Identify which cell holds the provided text, then report its (X, Y) central coordinate. 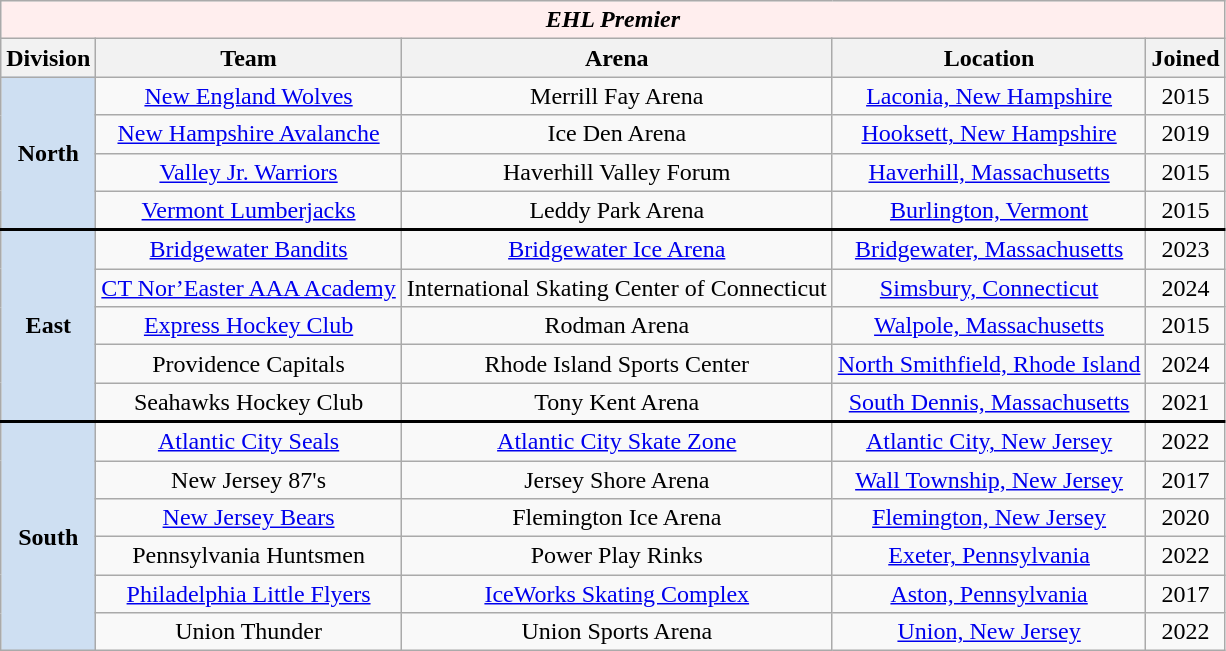
Walpole, Massachusetts (989, 326)
Pennsylvania Huntsmen (248, 556)
2023 (1186, 250)
Bridgewater Ice Arena (616, 250)
2020 (1186, 518)
New Hampshire Avalanche (248, 134)
Division (48, 58)
Rodman Arena (616, 326)
Team (248, 58)
Joined (1186, 58)
Seahawks Hockey Club (248, 402)
Haverhill Valley Forum (616, 172)
New Jersey 87's (248, 479)
International Skating Center of Connecticut (616, 288)
Jersey Shore Arena (616, 479)
Express Hockey Club (248, 326)
Exeter, Pennsylvania (989, 556)
Leddy Park Arena (616, 210)
Power Play Rinks (616, 556)
North (48, 154)
Arena (616, 58)
Flemington, New Jersey (989, 518)
2019 (1186, 134)
Bridgewater Bandits (248, 250)
Tony Kent Arena (616, 402)
Location (989, 58)
New England Wolves (248, 96)
Vermont Lumberjacks (248, 210)
Ice Den Arena (616, 134)
Flemington Ice Arena (616, 518)
South Dennis, Massachusetts (989, 402)
Hooksett, New Hampshire (989, 134)
Valley Jr. Warriors (248, 172)
IceWorks Skating Complex (616, 594)
Union Thunder (248, 632)
Union Sports Arena (616, 632)
EHL Premier (613, 20)
Simsbury, Connecticut (989, 288)
New Jersey Bears (248, 518)
Union, New Jersey (989, 632)
Merrill Fay Arena (616, 96)
East (48, 326)
2021 (1186, 402)
Burlington, Vermont (989, 210)
Rhode Island Sports Center (616, 364)
Atlantic City Skate Zone (616, 442)
Atlantic City Seals (248, 442)
Aston, Pennsylvania (989, 594)
Haverhill, Massachusetts (989, 172)
Providence Capitals (248, 364)
Bridgewater, Massachusetts (989, 250)
Wall Township, New Jersey (989, 479)
North Smithfield, Rhode Island (989, 364)
South (48, 536)
Laconia, New Hampshire (989, 96)
Atlantic City, New Jersey (989, 442)
Philadelphia Little Flyers (248, 594)
CT Nor’Easter AAA Academy (248, 288)
